Return [x, y] of the center of cell containing provided text 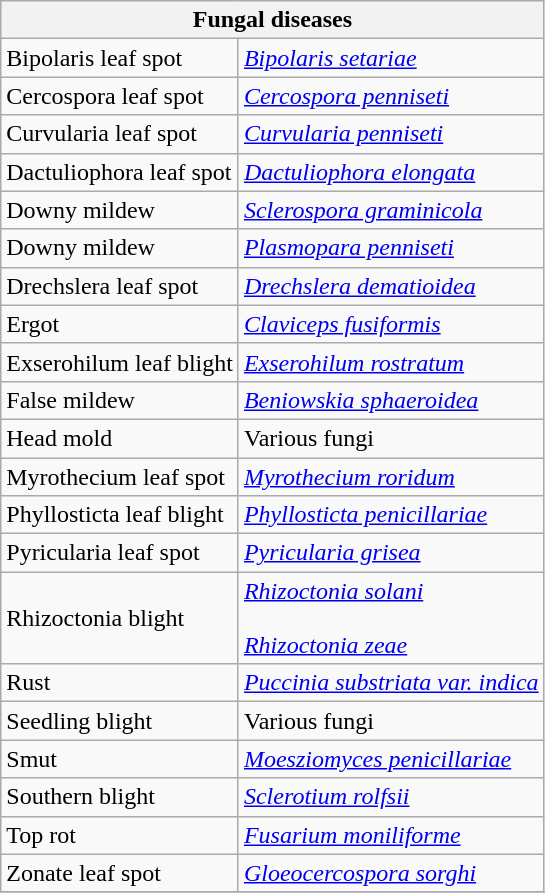
Drechslera leaf spot [120, 286]
Ergot [120, 324]
Dactuliophora leaf spot [120, 172]
Head mold [120, 438]
Myrothecium roridum [391, 477]
Phyllosticta leaf blight [120, 515]
Rust [120, 683]
Top rot [120, 835]
Gloeocercospora sorghi [391, 873]
Sclerotium rolfsii [391, 797]
Pyricularia grisea [391, 553]
Fusarium moniliforme [391, 835]
Dactuliophora elongata [391, 172]
Pyricularia leaf spot [120, 553]
Phyllosticta penicillariae [391, 515]
Puccinia substriata var. indica [391, 683]
Rhizoctonia solaniRhizoctonia zeae [391, 618]
Cercospora leaf spot [120, 96]
Moesziomyces penicillariae [391, 759]
Curvularia leaf spot [120, 134]
Exserohilum leaf blight [120, 362]
Zonate leaf spot [120, 873]
Sclerospora graminicola [391, 210]
Bipolaris leaf spot [120, 58]
Myrothecium leaf spot [120, 477]
Curvularia penniseti [391, 134]
Smut [120, 759]
Cercospora penniseti [391, 96]
Claviceps fusiformis [391, 324]
Seedling blight [120, 721]
Fungal diseases [272, 20]
Exserohilum rostratum [391, 362]
Drechslera dematioidea [391, 286]
Plasmopara penniseti [391, 248]
Rhizoctonia blight [120, 618]
False mildew [120, 400]
Southern blight [120, 797]
Bipolaris setariae [391, 58]
Beniowskia sphaeroidea [391, 400]
